Scan for the cell matching the given text and deliver its [x, y] coordinate at center. 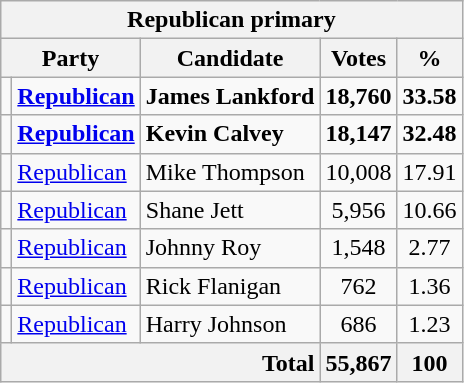
1.23 [430, 324]
Mike Thompson [230, 172]
1.36 [430, 286]
762 [358, 286]
18,147 [358, 134]
1,548 [358, 248]
Kevin Calvey [230, 134]
55,867 [358, 362]
33.58 [430, 96]
Republican primary [232, 20]
32.48 [430, 134]
Party [71, 58]
Shane Jett [230, 210]
18,760 [358, 96]
Votes [358, 58]
James Lankford [230, 96]
Candidate [230, 58]
Harry Johnson [230, 324]
Total [160, 362]
5,956 [358, 210]
100 [430, 362]
Rick Flanigan [230, 286]
10.66 [430, 210]
17.91 [430, 172]
2.77 [430, 248]
10,008 [358, 172]
% [430, 58]
686 [358, 324]
Johnny Roy [230, 248]
